Determine the (x, y) coordinate at the center of the cell enclosing the given text.  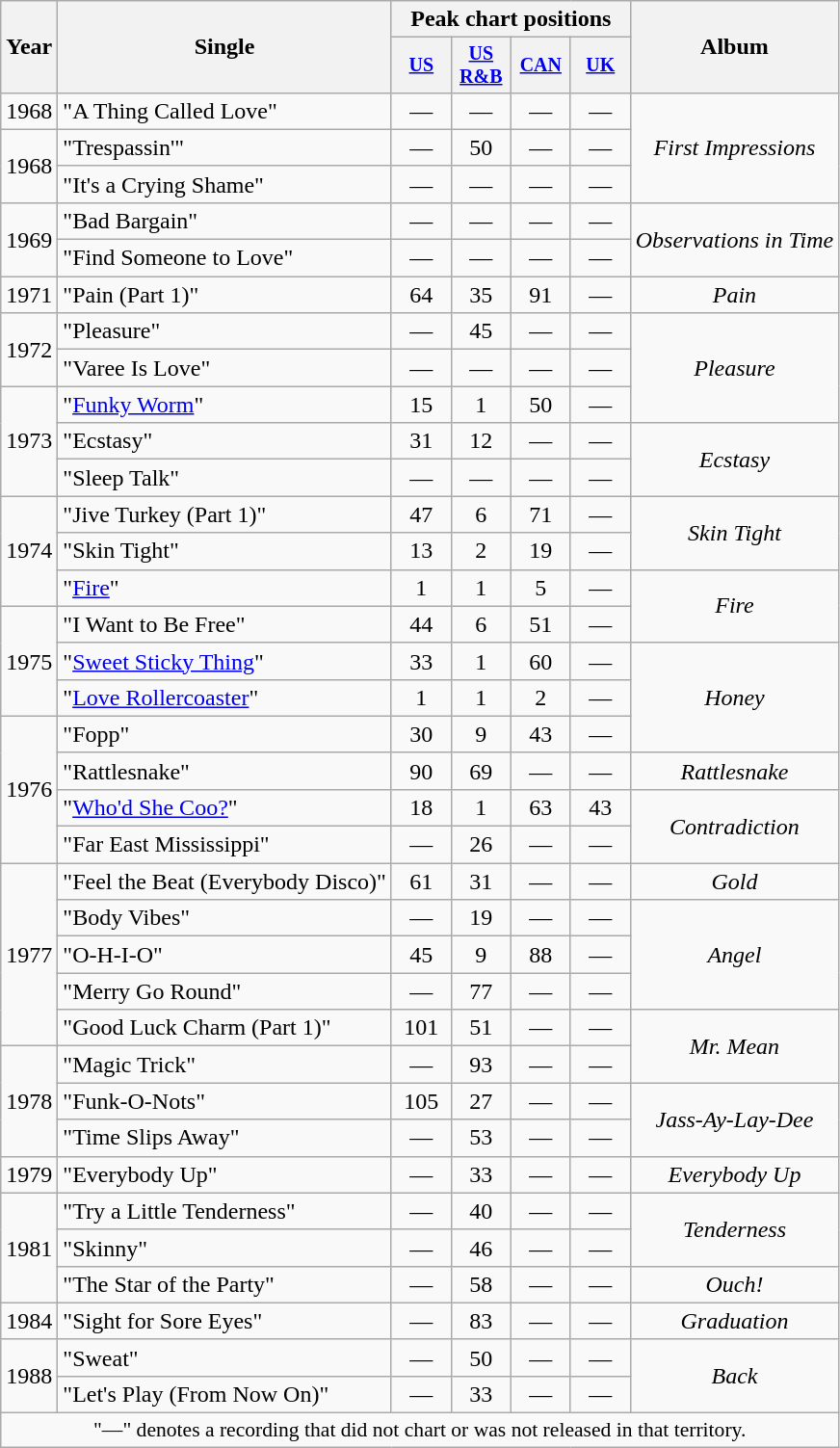
"Try a Little Tenderness" (225, 1211)
63 (540, 807)
1976 (29, 789)
Honey (734, 698)
69 (481, 771)
5 (540, 588)
64 (421, 295)
44 (421, 624)
"Far East Mississippi" (225, 845)
"Time Slips Away" (225, 1138)
"The Star of the Party" (225, 1284)
"Good Luck Charm (Part 1)" (225, 1028)
"Jive Turkey (Part 1)" (225, 514)
Back (734, 1376)
"Body Vibes" (225, 918)
"Skinny" (225, 1248)
Single (225, 47)
101 (421, 1028)
93 (481, 1065)
Peak chart positions (511, 19)
12 (481, 441)
"Let's Play (From Now On)" (225, 1394)
58 (481, 1284)
Skin Tight (734, 533)
1974 (29, 551)
1984 (29, 1321)
US (421, 66)
Angel (734, 955)
47 (421, 514)
Tenderness (734, 1229)
61 (421, 882)
1978 (29, 1101)
1972 (29, 350)
77 (481, 991)
"Bad Bargain" (225, 221)
"Pain (Part 1)" (225, 295)
"Sleep Talk" (225, 478)
"Funk-O-Nots" (225, 1101)
53 (481, 1138)
1969 (29, 239)
"Rattlesnake" (225, 771)
"A Thing Called Love" (225, 111)
Ouch! (734, 1284)
Ecstasy (734, 460)
1975 (29, 661)
"Fire" (225, 588)
90 (421, 771)
"—" denotes a recording that did not chart or was not released in that territory. (420, 1431)
Observations in Time (734, 239)
Pain (734, 295)
"Ecstasy" (225, 441)
"Sight for Sore Eyes" (225, 1321)
13 (421, 551)
"Love Rollercoaster" (225, 698)
"Fopp" (225, 734)
1981 (29, 1248)
Rattlesnake (734, 771)
Graduation (734, 1321)
18 (421, 807)
Album (734, 47)
46 (481, 1248)
"Find Someone to Love" (225, 258)
Year (29, 47)
88 (540, 955)
"Everybody Up" (225, 1174)
UK (600, 66)
Jass-Ay-Lay-Dee (734, 1119)
1971 (29, 295)
CAN (540, 66)
"Varee Is Love" (225, 368)
"Pleasure" (225, 331)
Fire (734, 606)
40 (481, 1211)
Contradiction (734, 826)
26 (481, 845)
"Feel the Beat (Everybody Disco)" (225, 882)
1988 (29, 1376)
"Funky Worm" (225, 405)
"Sweet Sticky Thing" (225, 661)
15 (421, 405)
105 (421, 1101)
"O-H-I-O" (225, 955)
"Skin Tight" (225, 551)
"Merry Go Round" (225, 991)
"Sweat" (225, 1357)
Gold (734, 882)
1977 (29, 955)
Everybody Up (734, 1174)
30 (421, 734)
60 (540, 661)
1979 (29, 1174)
Mr. Mean (734, 1046)
"It's a Crying Shame" (225, 184)
Pleasure (734, 368)
91 (540, 295)
71 (540, 514)
27 (481, 1101)
USR&B (481, 66)
"Magic Trick" (225, 1065)
First Impressions (734, 147)
83 (481, 1321)
"I Want to Be Free" (225, 624)
"Who'd She Coo?" (225, 807)
35 (481, 295)
"Trespassin'" (225, 147)
1973 (29, 441)
